Identify which cell holds the provided text, then report its [x, y] central coordinate. 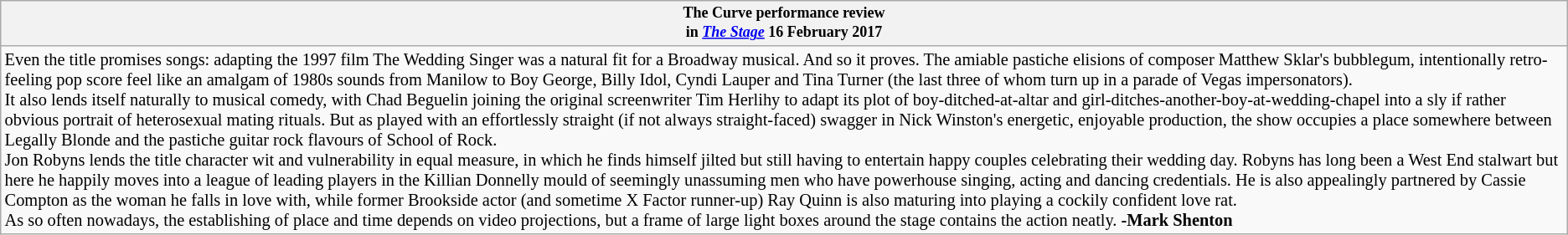
The Curve performance review in The Stage 16 February 2017 [784, 23]
